For the text-containing cell, return its midpoint in (X, Y) coordinate format. 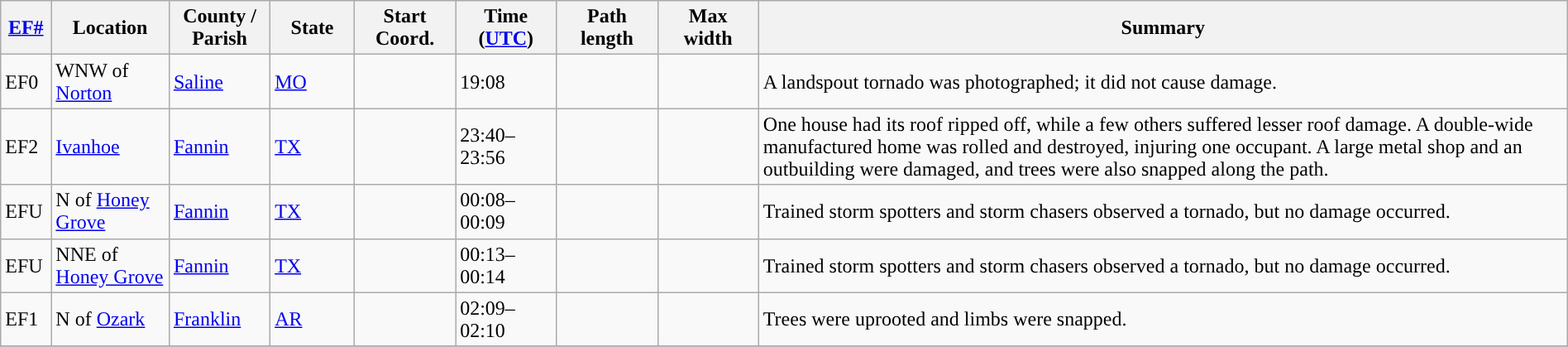
23:40–23:56 (506, 147)
Trees were uprooted and limbs were snapped. (1163, 320)
02:09–02:10 (506, 320)
MO (313, 81)
N of Ozark (111, 320)
EF2 (26, 147)
Ivanhoe (111, 147)
00:08–00:09 (506, 212)
A landspout tornado was photographed; it did not cause damage. (1163, 81)
Location (111, 28)
EF1 (26, 320)
Franklin (219, 320)
EF0 (26, 81)
Saline (219, 81)
Start Coord. (404, 28)
Path length (607, 28)
NNE of Honey Grove (111, 265)
19:08 (506, 81)
00:13–00:14 (506, 265)
AR (313, 320)
State (313, 28)
Max width (708, 28)
Time (UTC) (506, 28)
EF# (26, 28)
County / Parish (219, 28)
WNW of Norton (111, 81)
N of Honey Grove (111, 212)
Summary (1163, 28)
